Capture the cell that displays the provided text and extract its [X, Y] central coordinate. 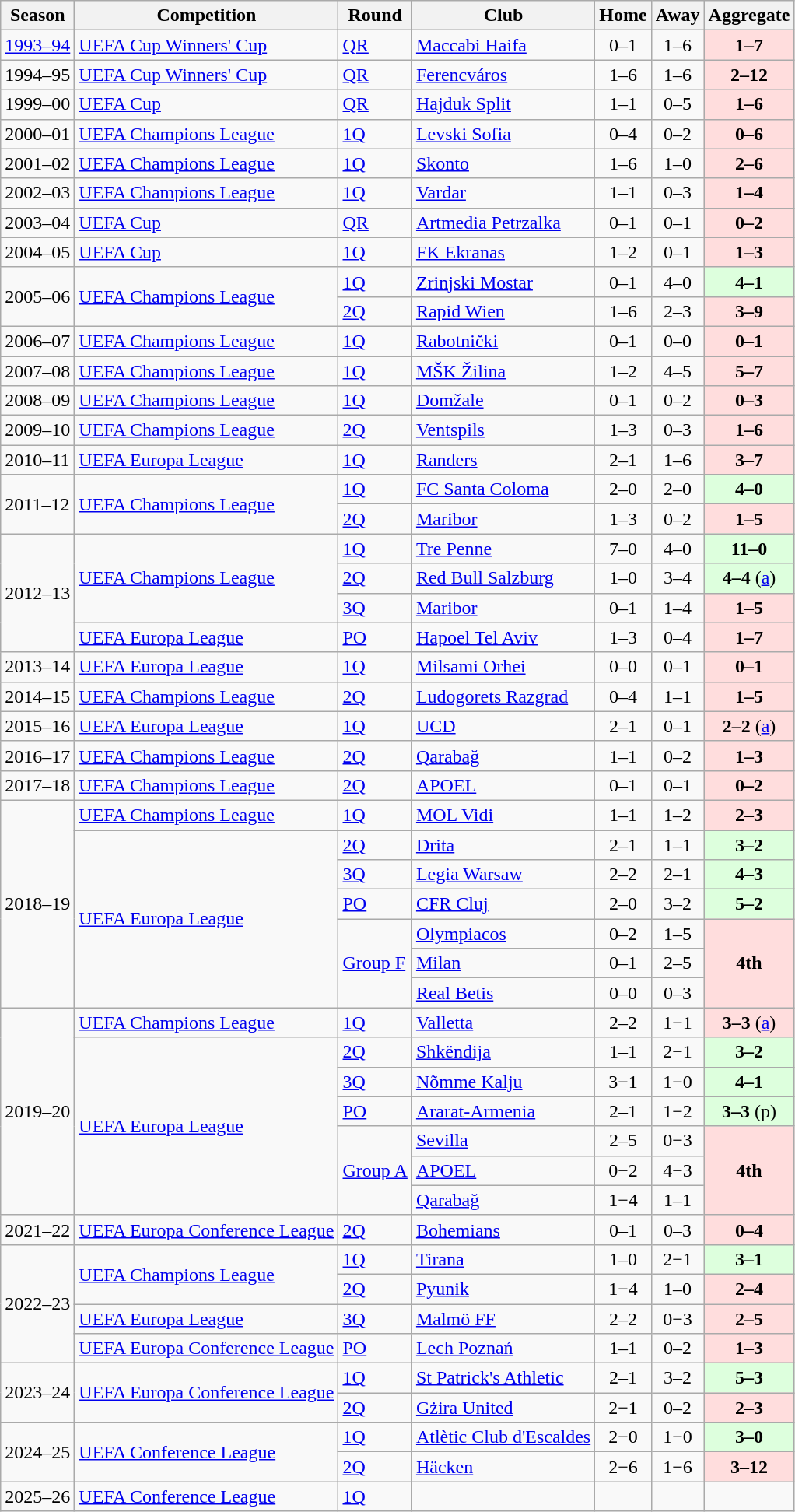
3–12 [749, 1467]
FK Ekranas [503, 252]
2017–18 [37, 785]
Sevilla [503, 1141]
Season [37, 16]
4−3 [678, 1170]
Ferencváros [503, 75]
2013–14 [37, 667]
Rapid Wien [503, 311]
Competition [207, 16]
FC Santa Coloma [503, 489]
3−1 [623, 1082]
2003–04 [37, 223]
2–6 [749, 163]
3–4 [678, 578]
2−6 [623, 1467]
Group A [375, 1170]
2000–01 [37, 134]
2008–09 [37, 401]
Rabotnički [503, 341]
2024–25 [37, 1452]
0–5 [678, 104]
Vardar [503, 193]
Maccabi Haifa [503, 45]
MOL Vidi [503, 815]
Home [623, 16]
Pyunik [503, 1289]
Tirana [503, 1259]
2016–17 [37, 756]
Nõmme Kalju [503, 1082]
Red Bull Salzburg [503, 578]
Drita [503, 844]
2022–23 [37, 1303]
CFR Cluj [503, 904]
Legia Warsaw [503, 875]
Bohemians [503, 1230]
2014–15 [37, 696]
4–4 (a) [749, 578]
Randers [503, 460]
Artmedia Petrzalka [503, 223]
2019–20 [37, 1111]
5–2 [749, 904]
2025–26 [37, 1496]
1−6 [678, 1467]
1994–95 [37, 75]
3–3 (p) [749, 1111]
3–1 [749, 1259]
Club [503, 16]
4–3 [749, 875]
2010–11 [37, 460]
2001–02 [37, 163]
Malmö FF [503, 1319]
Tre Penne [503, 549]
2009–10 [37, 430]
1993–94 [37, 45]
2005–06 [37, 296]
Häcken [503, 1467]
0−2 [623, 1170]
2–12 [749, 75]
3–9 [749, 311]
4–5 [678, 371]
UCD [503, 726]
Atlètic Club d'Escaldes [503, 1437]
2011–12 [37, 504]
Levski Sofia [503, 134]
11–0 [749, 549]
1999–00 [37, 104]
Skonto [503, 163]
Olympiacos [503, 934]
Hapoel Tel Aviv [503, 637]
Hajduk Split [503, 104]
3–7 [749, 460]
2018–19 [37, 903]
2023–24 [37, 1393]
5–3 [749, 1378]
2–2 (a) [749, 726]
Aggregate [749, 16]
St Patrick's Athletic [503, 1378]
7–0 [623, 549]
2–4 [749, 1289]
2004–05 [37, 252]
Ludogorets Razgrad [503, 696]
Round [375, 16]
3–0 [749, 1437]
Domžale [503, 401]
2006–07 [37, 341]
2021–22 [37, 1230]
2012–13 [37, 593]
Lech Poznań [503, 1349]
Zrinjski Mostar [503, 282]
Real Betis [503, 993]
3–3 (a) [749, 1023]
Gżira United [503, 1408]
Milan [503, 963]
1−2 [678, 1111]
2−0 [623, 1437]
2007–08 [37, 371]
Ararat-Armenia [503, 1111]
Away [678, 16]
Valletta [503, 1023]
1−1 [678, 1023]
Group F [375, 963]
MŠK Žilina [503, 371]
Milsami Orhei [503, 667]
Shkëndija [503, 1052]
5–7 [749, 371]
0–6 [749, 134]
2002–03 [37, 193]
Ventspils [503, 430]
2015–16 [37, 726]
